Return (x, y) of the center of cell containing provided text 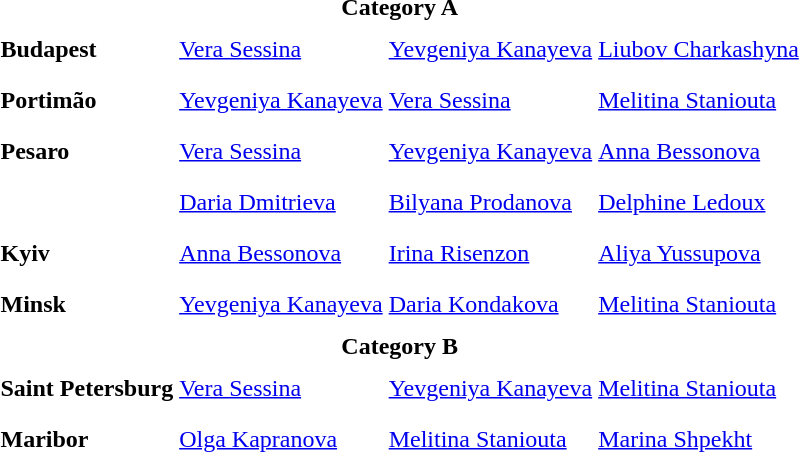
Irina Risenzon (490, 253)
Bilyana Prodanova (490, 202)
Daria Dmitrieva (282, 202)
Anna Bessonova (282, 253)
Daria Kondakova (490, 304)
